Return [x, y] of the center of cell containing provided text 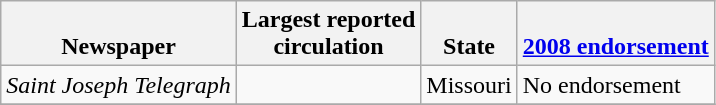
Largest reportedcirculation [328, 34]
Missouri [469, 85]
No endorsement [616, 85]
2008 endorsement [616, 34]
Newspaper [119, 34]
Saint Joseph Telegraph [119, 85]
State [469, 34]
